Find where the given text appears and provide that cell's center as [X, Y] coordinate. 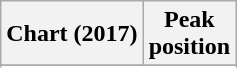
Chart (2017) [72, 34]
Peak position [189, 34]
